Return [X, Y] of the center of cell containing provided text 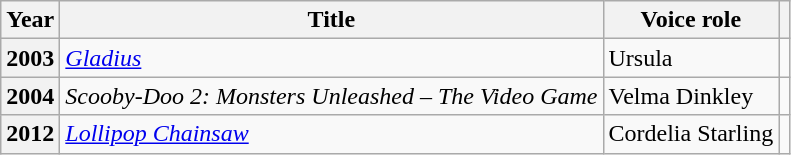
Lollipop Chainsaw [332, 134]
2004 [30, 96]
Cordelia Starling [691, 134]
2003 [30, 58]
Velma Dinkley [691, 96]
Gladius [332, 58]
Year [30, 20]
Scooby-Doo 2: Monsters Unleashed – The Video Game [332, 96]
Voice role [691, 20]
Ursula [691, 58]
Title [332, 20]
2012 [30, 134]
